Pinpoint the cell where the given text exists, returning its (X, Y) midpoint coordinate. 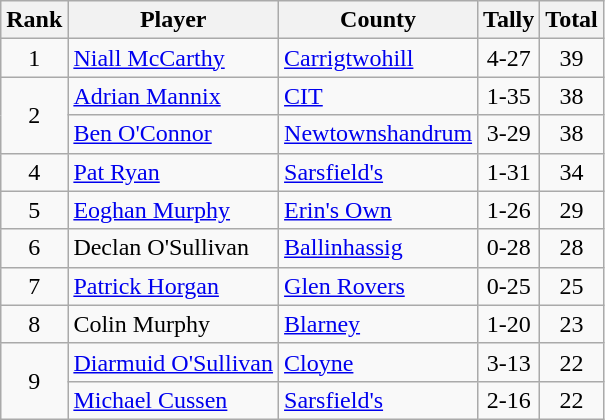
3-13 (509, 362)
9 (34, 381)
Cloyne (378, 362)
Niall McCarthy (174, 58)
3-29 (509, 134)
5 (34, 210)
Tally (509, 20)
2 (34, 115)
7 (34, 286)
1 (34, 58)
CIT (378, 96)
8 (34, 324)
Ballinhassig (378, 248)
25 (572, 286)
4-27 (509, 58)
Declan O'Sullivan (174, 248)
Ben O'Connor (174, 134)
Erin's Own (378, 210)
Rank (34, 20)
Michael Cussen (174, 400)
2-16 (509, 400)
1-31 (509, 172)
Diarmuid O'Sullivan (174, 362)
1-35 (509, 96)
39 (572, 58)
1-26 (509, 210)
29 (572, 210)
0-25 (509, 286)
Adrian Mannix (174, 96)
Glen Rovers (378, 286)
Pat Ryan (174, 172)
1-20 (509, 324)
23 (572, 324)
County (378, 20)
28 (572, 248)
Total (572, 20)
34 (572, 172)
0-28 (509, 248)
Blarney (378, 324)
Player (174, 20)
4 (34, 172)
Colin Murphy (174, 324)
Eoghan Murphy (174, 210)
6 (34, 248)
Carrigtwohill (378, 58)
Newtownshandrum (378, 134)
Patrick Horgan (174, 286)
